Return (X, Y) of the center of cell containing provided text 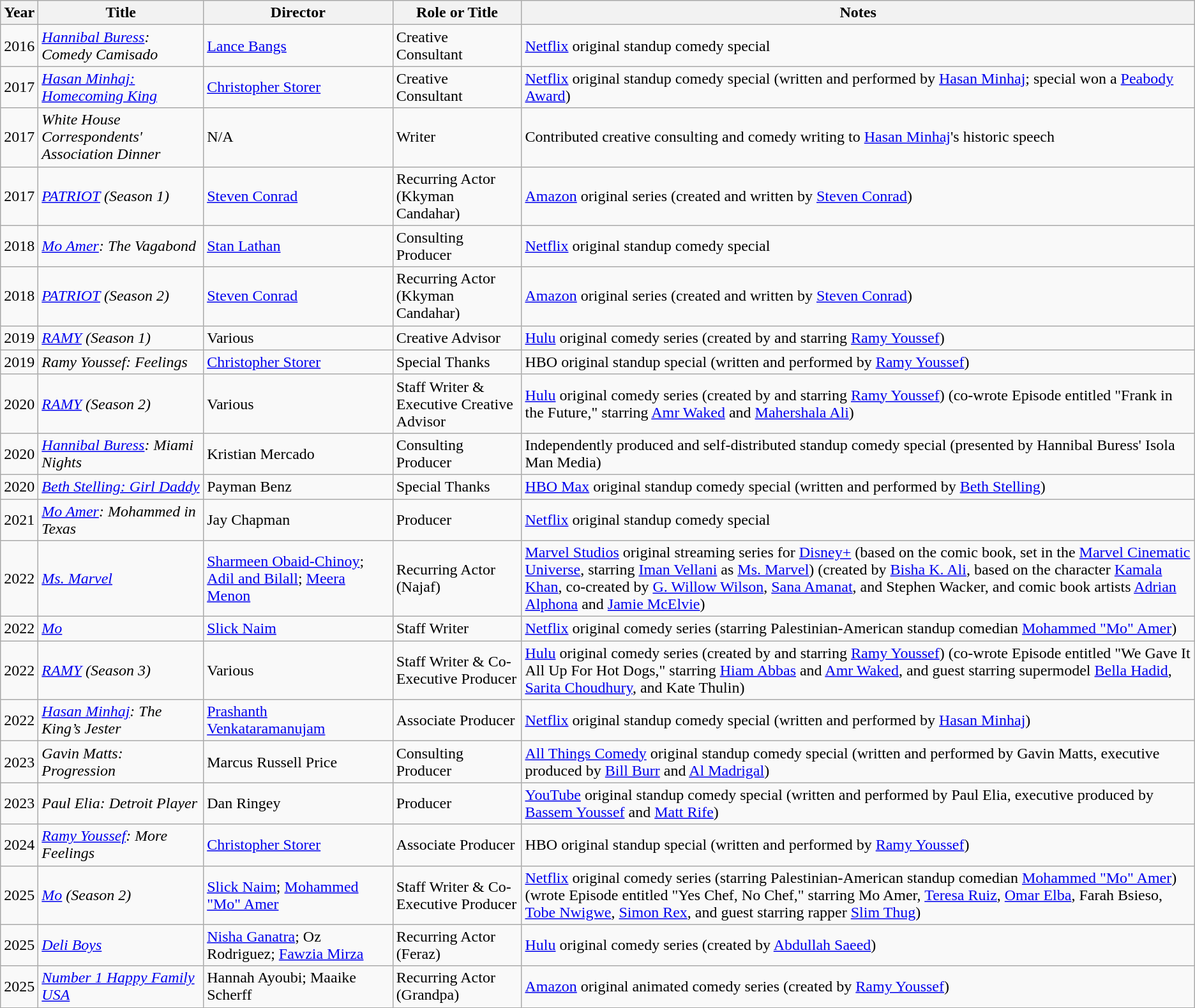
Recurring Actor (Najaf) (457, 578)
Mo Amer: Mohammed in Texas (121, 520)
RAMY (Season 2) (121, 403)
Dan Ringey (298, 803)
Creative Advisor (457, 338)
Ms. Marvel (121, 578)
Netflix original standup comedy special (written and performed by Hasan Minhaj) (858, 720)
Netflix original standup comedy special (written and performed by Hasan Minhaj; special won a Peabody Award) (858, 87)
Number 1 Happy Family USA (121, 987)
PATRIOT (Season 1) (121, 196)
2021 (19, 520)
Independently produced and self-distributed standup comedy special (presented by Hannibal Buress' Isola Man Media) (858, 453)
Hulu original comedy series (created by and starring Ramy Youssef) (858, 338)
Hannah Ayoubi; Maaike Scherff (298, 987)
Marcus Russell Price (298, 762)
Recurring Actor (Feraz) (457, 945)
Paul Elia: Detroit Player (121, 803)
RAMY (Season 1) (121, 338)
Sharmeen Obaid-Chinoy; Adil and Bilall; Meera Menon (298, 578)
Jay Chapman (298, 520)
Lance Bangs (298, 46)
Slick Naim (298, 629)
Hasan Minhaj: The King’s Jester (121, 720)
YouTube original standup comedy special (written and performed by Paul Elia, executive produced by Bassem Youssef and Matt Rife) (858, 803)
Stan Lathan (298, 246)
Notes (858, 13)
Hannibal Buress: Miami Nights (121, 453)
Writer (457, 137)
Ramy Youssef: More Feelings (121, 845)
Gavin Matts: Progression (121, 762)
N/A (298, 137)
Role or Title (457, 13)
Hasan Minhaj: Homecoming King (121, 87)
Recurring Actor (Grandpa) (457, 987)
Deli Boys (121, 945)
Payman Benz (298, 486)
Hulu original comedy series (created by Abdullah Saeed) (858, 945)
Staff Writer (457, 629)
HBO Max original standup comedy special (written and performed by Beth Stelling) (858, 486)
Slick Naim; Mohammed "Mo" Amer (298, 895)
Amazon original animated comedy series (created by Ramy Youssef) (858, 987)
Year (19, 13)
Mo (121, 629)
Ramy Youssef: Feelings (121, 362)
RAMY (Season 3) (121, 670)
Nisha Ganatra; Oz Rodriguez; Fawzia Mirza (298, 945)
Mo (Season 2) (121, 895)
Netflix original comedy series (starring Palestinian-American standup comedian Mohammed "Mo" Amer) (858, 629)
All Things Comedy original standup comedy special (written and performed by Gavin Matts, executive produced by Bill Burr and Al Madrigal) (858, 762)
White House Correspondents' Association Dinner (121, 137)
Staff Writer & Executive Creative Advisor (457, 403)
Hannibal Buress: Comedy Camisado (121, 46)
2024 (19, 845)
Director (298, 13)
Title (121, 13)
PATRIOT (Season 2) (121, 296)
Kristian Mercado (298, 453)
Prashanth Venkataramanujam (298, 720)
Mo Amer: The Vagabond (121, 246)
Beth Stelling: Girl Daddy (121, 486)
Contributed creative consulting and comedy writing to Hasan Minhaj's historic speech (858, 137)
2016 (19, 46)
